Scan for the cell matching the given text and deliver its [x, y] coordinate at center. 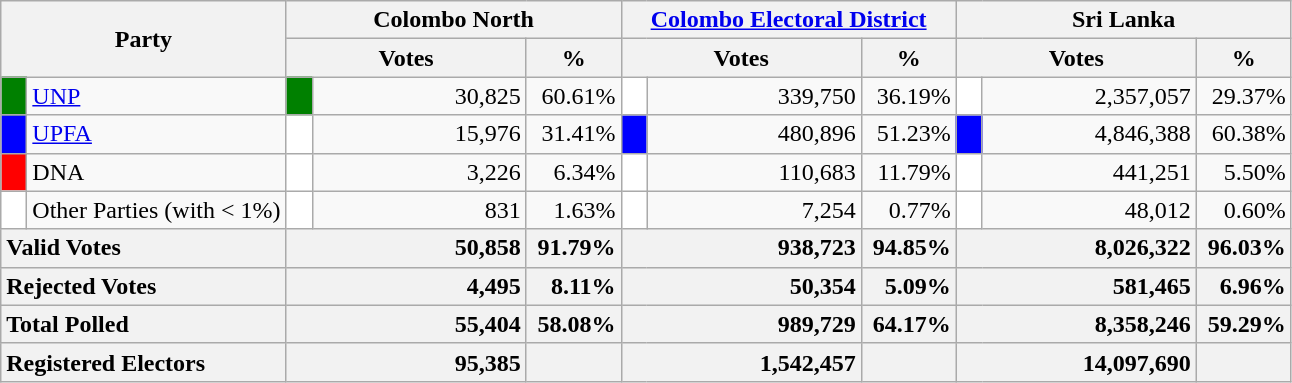
Valid Votes [144, 248]
Colombo Electoral District [788, 20]
Sri Lanka [1124, 20]
91.79% [574, 248]
30,825 [419, 96]
60.61% [574, 96]
989,729 [741, 324]
59.29% [1244, 324]
48,012 [1089, 210]
Rejected Votes [144, 286]
2,357,057 [1089, 96]
29.37% [1244, 96]
55,404 [406, 324]
480,896 [754, 134]
58.08% [574, 324]
50,858 [406, 248]
831 [419, 210]
110,683 [754, 172]
36.19% [908, 96]
96.03% [1244, 248]
11.79% [908, 172]
4,846,388 [1089, 134]
94.85% [908, 248]
64.17% [908, 324]
UPFA [156, 134]
5.50% [1244, 172]
3,226 [419, 172]
Registered Electors [144, 362]
0.60% [1244, 210]
4,495 [406, 286]
95,385 [406, 362]
5.09% [908, 286]
7,254 [754, 210]
8.11% [574, 286]
50,354 [741, 286]
339,750 [754, 96]
15,976 [419, 134]
938,723 [741, 248]
8,026,322 [1076, 248]
60.38% [1244, 134]
14,097,690 [1076, 362]
1.63% [574, 210]
0.77% [908, 210]
Total Polled [144, 324]
8,358,246 [1076, 324]
Party [144, 39]
6.96% [1244, 286]
6.34% [574, 172]
51.23% [908, 134]
UNP [156, 96]
31.41% [574, 134]
DNA [156, 172]
441,251 [1089, 172]
581,465 [1076, 286]
1,542,457 [741, 362]
Colombo North [454, 20]
Other Parties (with < 1%) [156, 210]
